Identify which cell holds the provided text, then report its [x, y] central coordinate. 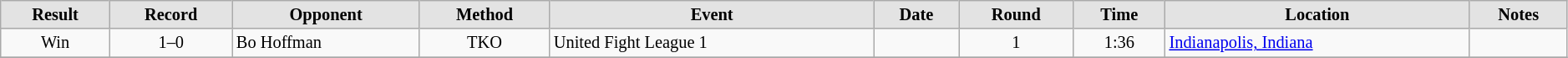
Method [485, 14]
Record [170, 14]
United Fight League 1 [712, 43]
1–0 [170, 43]
Event [712, 14]
Indianapolis, Indiana [1318, 43]
TKO [485, 43]
Location [1318, 14]
Bo Hoffman [326, 43]
1:36 [1119, 43]
Notes [1519, 14]
Opponent [326, 14]
Time [1119, 14]
Result [55, 14]
Win [55, 43]
1 [1017, 43]
Date [916, 14]
Round [1017, 14]
